Output the (x, y) coordinate of the center of the cell containing the given text.  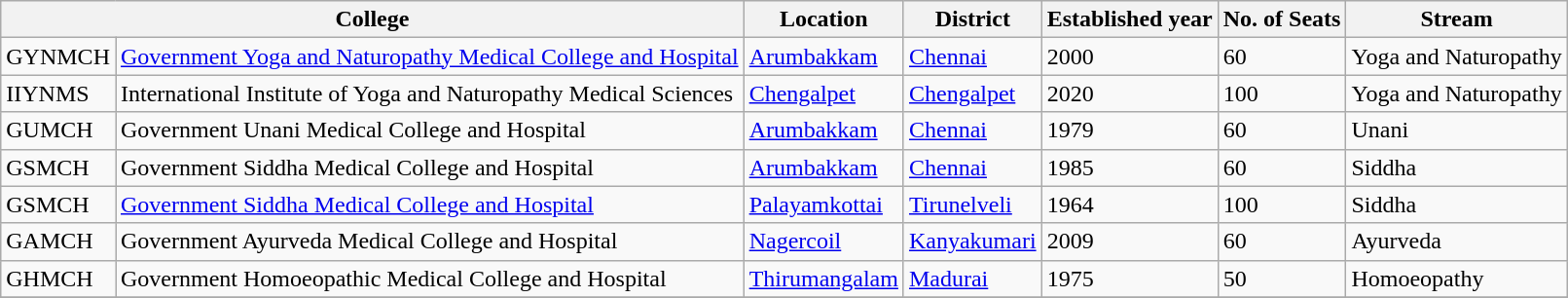
GAMCH (58, 242)
Palayamkottai (823, 205)
Established year (1129, 19)
Homoeopathy (1456, 279)
1964 (1129, 205)
1979 (1129, 130)
Kanyakumari (972, 242)
Government Yoga and Naturopathy Medical College and Hospital (429, 56)
No. of Seats (1282, 19)
District (972, 19)
GHMCH (58, 279)
International Institute of Yoga and Naturopathy Medical Sciences (429, 93)
Location (823, 19)
GYNMCH (58, 56)
Unani (1456, 130)
Stream (1456, 19)
Madurai (972, 279)
Ayurveda (1456, 242)
College (372, 19)
2009 (1129, 242)
Government Ayurveda Medical College and Hospital (429, 242)
2000 (1129, 56)
Government Unani Medical College and Hospital (429, 130)
50 (1282, 279)
1985 (1129, 168)
GUMCH (58, 130)
Thirumangalam (823, 279)
IIYNMS (58, 93)
Government Homoeopathic Medical College and Hospital (429, 279)
2020 (1129, 93)
1975 (1129, 279)
Nagercoil (823, 242)
Tirunelveli (972, 205)
